Return (x, y) of the center of cell containing provided text 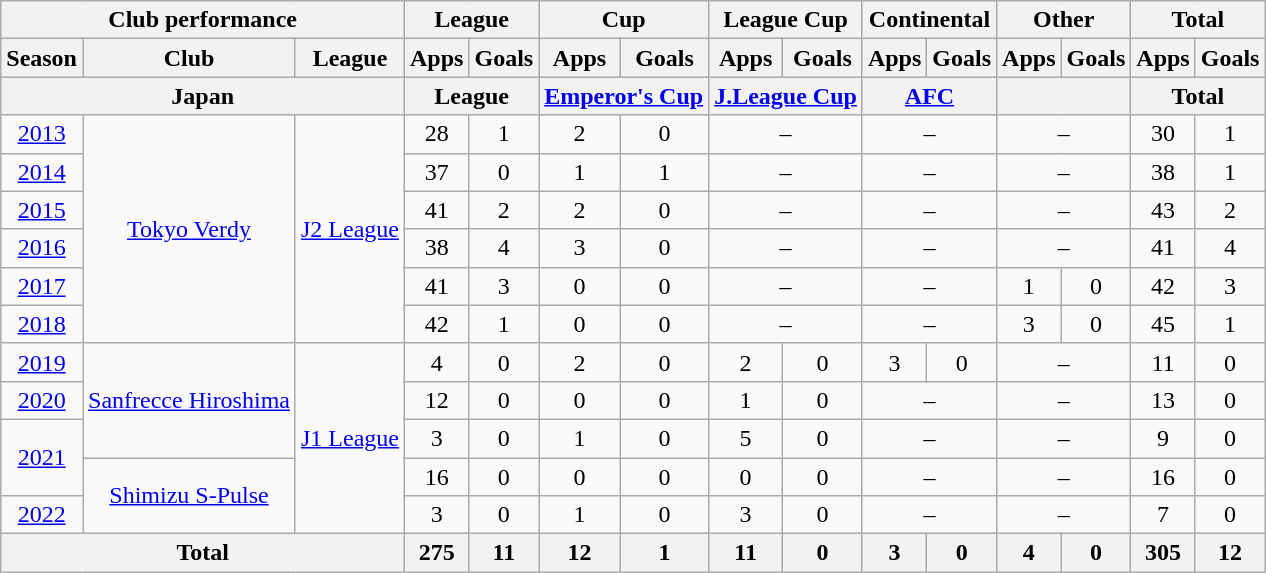
30 (1163, 134)
Shimizu S-Pulse (188, 496)
Japan (203, 96)
45 (1163, 324)
Club performance (203, 20)
28 (437, 134)
2018 (42, 324)
Continental (929, 20)
Club (188, 58)
Season (42, 58)
2019 (42, 362)
2016 (42, 248)
2022 (42, 515)
275 (437, 553)
2017 (42, 286)
League Cup (786, 20)
43 (1163, 210)
9 (1163, 438)
J2 League (350, 229)
Cup (624, 20)
2014 (42, 172)
J1 League (350, 438)
AFC (929, 96)
J.League Cup (786, 96)
2021 (42, 457)
Tokyo Verdy (188, 229)
305 (1163, 553)
Emperor's Cup (624, 96)
2020 (42, 400)
37 (437, 172)
2013 (42, 134)
13 (1163, 400)
Other (1064, 20)
7 (1163, 515)
5 (746, 438)
Sanfrecce Hiroshima (188, 400)
2015 (42, 210)
